Return [x, y] of the center of cell containing provided text 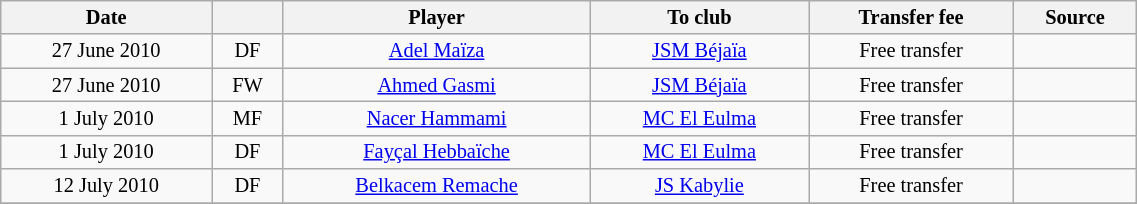
FW [248, 85]
Ahmed Gasmi [436, 85]
Nacer Hammami [436, 118]
JS Kabylie [700, 186]
12 July 2010 [106, 186]
To club [700, 17]
Transfer fee [911, 17]
Source [1075, 17]
MF [248, 118]
Date [106, 17]
Fayçal Hebbaïche [436, 152]
Belkacem Remache [436, 186]
Adel Maïza [436, 51]
Player [436, 17]
